Extract the [x, y] coordinate from the center of the cell holding the provided text.  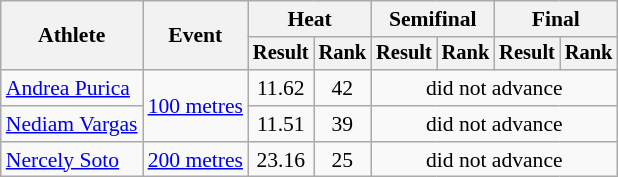
Andrea Purica [72, 88]
Event [196, 36]
Nediam Vargas [72, 124]
Semifinal [432, 19]
11.51 [281, 124]
11.62 [281, 88]
Final [556, 19]
42 [343, 88]
39 [343, 124]
Heat [310, 19]
Athlete [72, 36]
100 metres [196, 106]
